Identify which cell holds the provided text, then report its [x, y] central coordinate. 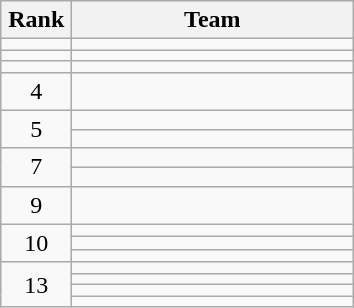
10 [36, 243]
7 [36, 167]
5 [36, 129]
Rank [36, 20]
4 [36, 91]
9 [36, 205]
Team [212, 20]
13 [36, 284]
